Search for the cell housing the specified text and yield its (x, y) center coordinate. 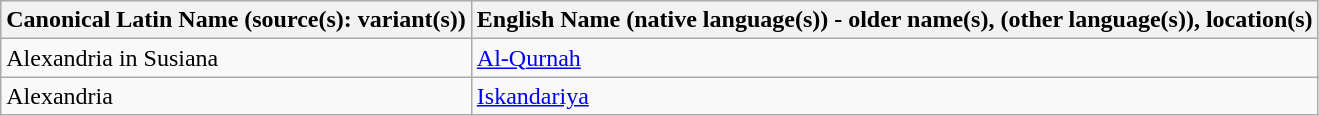
Al-Qurnah (894, 58)
Iskandariya (894, 96)
Canonical Latin Name (source(s): variant(s)) (236, 20)
Alexandria in Susiana (236, 58)
Alexandria (236, 96)
English Name (native language(s)) - older name(s), (other language(s)), location(s) (894, 20)
